Determine the [x, y] coordinate at the center of the cell enclosing the given text.  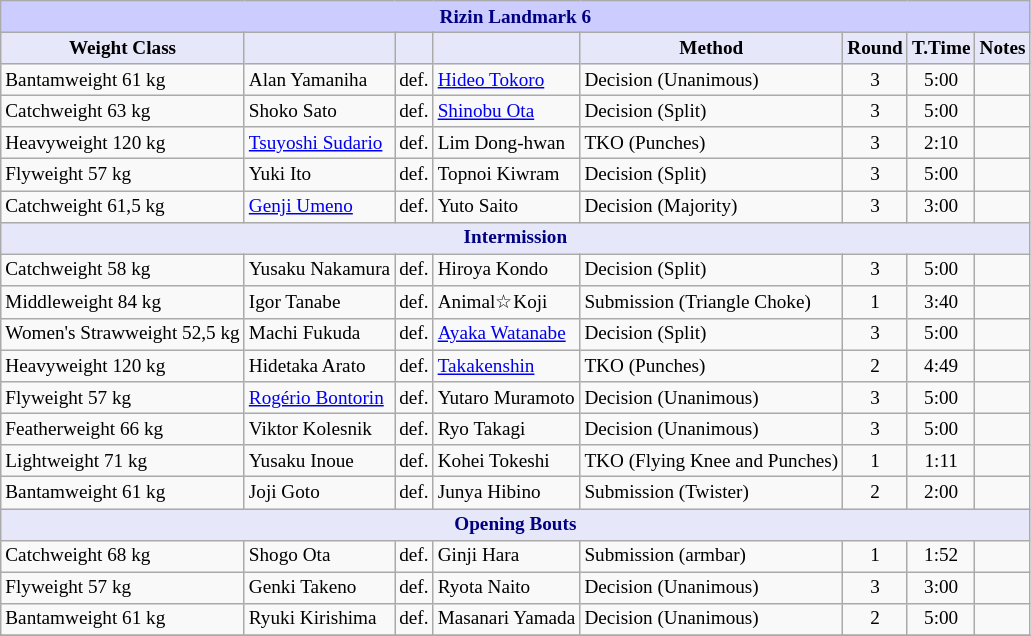
Genki Takeno [319, 588]
Takakenshin [506, 366]
Junya Hibino [506, 493]
Middleweight 84 kg [123, 302]
Joji Goto [319, 493]
TKO (Flying Knee and Punches) [712, 461]
Topnoi Kiwram [506, 175]
Rogério Bontorin [319, 398]
Notes [1002, 48]
1:52 [941, 556]
Yusaku Nakamura [319, 270]
Submission (Twister) [712, 493]
Submission (Triangle Choke) [712, 302]
Shoko Sato [319, 111]
Masanari Yamada [506, 619]
3:40 [941, 302]
Method [712, 48]
Catchweight 61,5 kg [123, 206]
Yuki Ito [319, 175]
Submission (armbar) [712, 556]
Intermission [516, 238]
Catchweight 68 kg [123, 556]
Hiroya Kondo [506, 270]
Ayaka Watanabe [506, 334]
4:49 [941, 366]
Opening Bouts [516, 524]
Genji Umeno [319, 206]
Ryo Takagi [506, 429]
Kohei Tokeshi [506, 461]
Yutaro Muramoto [506, 398]
T.Time [941, 48]
Igor Tanabe [319, 302]
Shinobu Ota [506, 111]
2:00 [941, 493]
Rizin Landmark 6 [516, 17]
Yuto Saito [506, 206]
2:10 [941, 143]
Weight Class [123, 48]
Ginji Hara [506, 556]
Hideo Tokoro [506, 80]
Alan Yamaniha [319, 80]
Ryota Naito [506, 588]
Lightweight 71 kg [123, 461]
Featherweight 66 kg [123, 429]
Round [876, 48]
1:11 [941, 461]
Hidetaka Arato [319, 366]
Animal☆Koji [506, 302]
Lim Dong-hwan [506, 143]
Catchweight 58 kg [123, 270]
Ryuki Kirishima [319, 619]
Yusaku Inoue [319, 461]
Tsuyoshi Sudario [319, 143]
Machi Fukuda [319, 334]
Women's Strawweight 52,5 kg [123, 334]
Decision (Majority) [712, 206]
Shogo Ota [319, 556]
Viktor Kolesnik [319, 429]
Catchweight 63 kg [123, 111]
